Return (X, Y) of the center of cell containing provided text 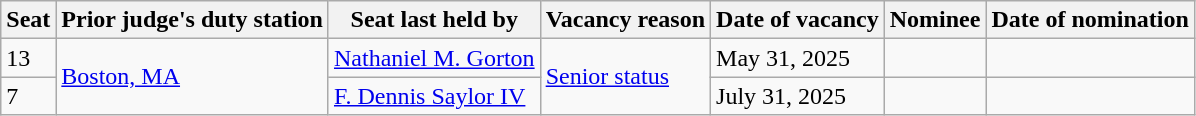
13 (28, 58)
Seat last held by (434, 20)
Boston, MA (192, 77)
F. Dennis Saylor IV (434, 96)
Senior status (625, 77)
July 31, 2025 (798, 96)
Date of nomination (1090, 20)
Vacancy reason (625, 20)
May 31, 2025 (798, 58)
Nathaniel M. Gorton (434, 58)
7 (28, 96)
Prior judge's duty station (192, 20)
Nominee (935, 20)
Date of vacancy (798, 20)
Seat (28, 20)
